Determine the (x, y) coordinate at the center of the cell enclosing the given text.  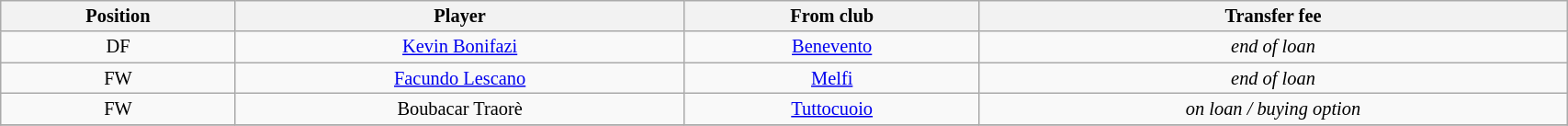
DF (118, 47)
Tuttocuoio (832, 109)
Benevento (832, 47)
Position (118, 16)
Transfer fee (1273, 16)
Kevin Bonifazi (459, 47)
Boubacar Traorè (459, 109)
From club (832, 16)
on loan / buying option (1273, 109)
Player (459, 16)
Facundo Lescano (459, 78)
Melfi (832, 78)
